Detect which cell encompasses the target text, then output its (x, y) center coordinate. 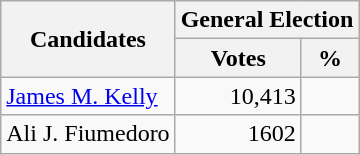
Ali J. Fiumedoro (88, 134)
1602 (238, 134)
10,413 (238, 96)
Votes (238, 58)
James M. Kelly (88, 96)
Candidates (88, 39)
General Election (267, 20)
% (330, 58)
